Find where the given text appears and provide that cell's center as (x, y) coordinate. 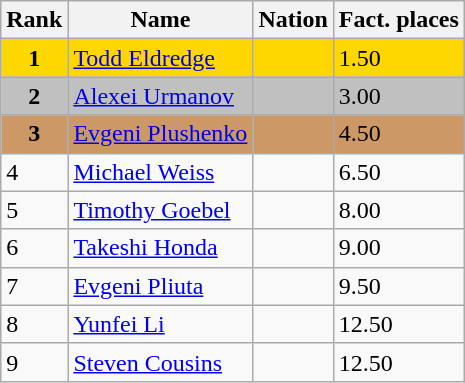
Evgeni Plushenko (160, 134)
Alexei Urmanov (160, 96)
8.00 (398, 210)
Nation (293, 20)
Michael Weiss (160, 172)
4 (34, 172)
Steven Cousins (160, 362)
9.50 (398, 286)
1.50 (398, 58)
Name (160, 20)
Rank (34, 20)
6.50 (398, 172)
1 (34, 58)
3 (34, 134)
2 (34, 96)
Yunfei Li (160, 324)
7 (34, 286)
9.00 (398, 248)
Fact. places (398, 20)
3.00 (398, 96)
6 (34, 248)
Timothy Goebel (160, 210)
Takeshi Honda (160, 248)
5 (34, 210)
4.50 (398, 134)
Evgeni Pliuta (160, 286)
8 (34, 324)
Todd Eldredge (160, 58)
9 (34, 362)
